Detect which cell encompasses the target text, then output its (x, y) center coordinate. 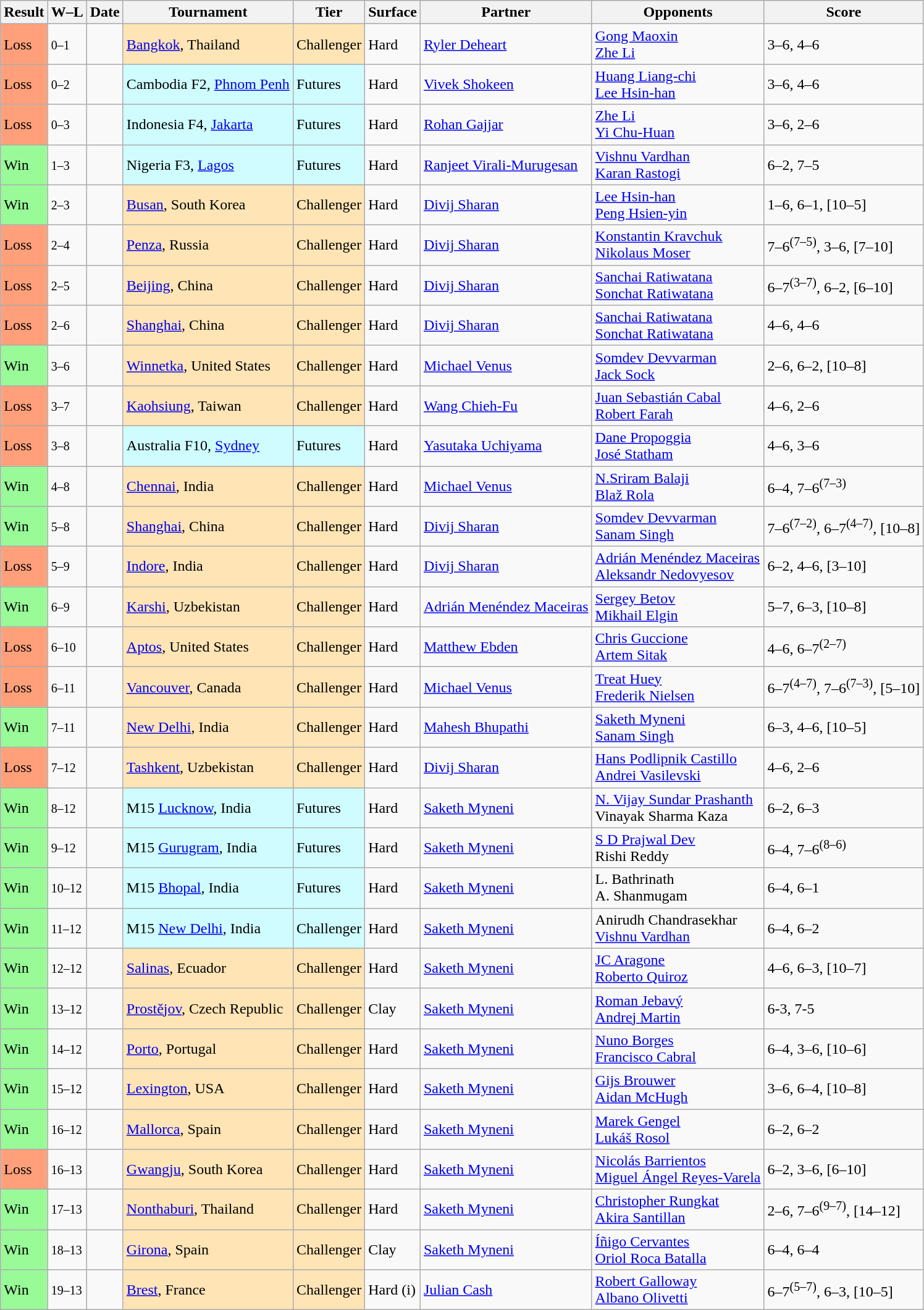
Girona, Spain (208, 1250)
JC Aragone Roberto Quiroz (678, 968)
6–2, 6–3 (844, 808)
4–6, 4–6 (844, 325)
Hard (i) (393, 1290)
6-3, 7-5 (844, 1008)
2–3 (67, 205)
6–9 (67, 607)
Partner (506, 12)
Huang Liang-chi Lee Hsin-han (678, 84)
Roman Jebavý Andrej Martin (678, 1008)
Winnetka, United States (208, 366)
Marek Gengel Lukáš Rosol (678, 1129)
Nigeria F3, Lagos (208, 164)
Surface (393, 12)
4–6, 6–3, [10–7] (844, 968)
Rohan Gajjar (506, 125)
6–2, 6–2 (844, 1129)
Chris Guccione Artem Sitak (678, 647)
Anirudh Chandrasekhar Vishnu Vardhan (678, 928)
Íñigo Cervantes Oriol Roca Batalla (678, 1250)
Tournament (208, 12)
7–11 (67, 728)
4–6, 6–7(2–7) (844, 647)
6–4, 3–6, [10–6] (844, 1049)
Somdev Devvarman Jack Sock (678, 366)
6–3, 4–6, [10–5] (844, 728)
Saketh Myneni Sanam Singh (678, 728)
Dane Propoggia José Statham (678, 446)
Date (105, 12)
3–6 (67, 366)
9–12 (67, 847)
M15 Gurugram, India (208, 847)
Christopher Rungkat Akira Santillan (678, 1209)
6–7(5–7), 6–3, [10–5] (844, 1290)
M15 Bhopal, India (208, 888)
Vivek Shokeen (506, 84)
8–12 (67, 808)
Julian Cash (506, 1290)
Indonesia F4, Jakarta (208, 125)
3–7 (67, 405)
Lee Hsin-han Peng Hsien-yin (678, 205)
12–12 (67, 968)
M15 New Delhi, India (208, 928)
Nicolás Barrientos Miguel Ángel Reyes-Varela (678, 1170)
16–13 (67, 1170)
6–4, 6–2 (844, 928)
6–7(4–7), 7–6(7–3), [5–10] (844, 687)
13–12 (67, 1008)
N. Vijay Sundar Prashanth Vinayak Sharma Kaza (678, 808)
Vancouver, Canada (208, 687)
6–2, 3–6, [6–10] (844, 1170)
Bangkok, Thailand (208, 44)
14–12 (67, 1049)
Treat Huey Frederik Nielsen (678, 687)
Ranjeet Virali-Murugesan (506, 164)
Salinas, Ecuador (208, 968)
Brest, France (208, 1290)
N.Sriram Balaji Blaž Rola (678, 485)
7–12 (67, 767)
Australia F10, Sydney (208, 446)
Sergey Betov Mikhail Elgin (678, 607)
Nonthaburi, Thailand (208, 1209)
Beijing, China (208, 285)
Gijs Brouwer Aidan McHugh (678, 1088)
5–7, 6–3, [10–8] (844, 607)
Prostějov, Czech Republic (208, 1008)
Zhe Li Yi Chu-Huan (678, 125)
3–8 (67, 446)
Somdev Devvarman Sanam Singh (678, 526)
6–2, 7–5 (844, 164)
Juan Sebastián Cabal Robert Farah (678, 405)
Robert Galloway Albano Olivetti (678, 1290)
Result (24, 12)
Hans Podlipnik Castillo Andrei Vasilevski (678, 767)
Gong Maoxin Zhe Li (678, 44)
16–12 (67, 1129)
Nuno Borges Francisco Cabral (678, 1049)
6–11 (67, 687)
7–6(7–5), 3–6, [7–10] (844, 245)
Cambodia F2, Phnom Penh (208, 84)
W–L (67, 12)
Vishnu Vardhan Karan Rastogi (678, 164)
Lexington, USA (208, 1088)
M15 Lucknow, India (208, 808)
Tier (329, 12)
5–9 (67, 567)
1–6, 6–1, [10–5] (844, 205)
2–4 (67, 245)
Porto, Portugal (208, 1049)
7–6(7–2), 6–7(4–7), [10–8] (844, 526)
Mallorca, Spain (208, 1129)
11–12 (67, 928)
19–13 (67, 1290)
18–13 (67, 1250)
Aptos, United States (208, 647)
4–6, 3–6 (844, 446)
6–4, 7–6(7–3) (844, 485)
0–3 (67, 125)
Busan, South Korea (208, 205)
1–3 (67, 164)
Ryler Deheart (506, 44)
Indore, India (208, 567)
Score (844, 12)
2–5 (67, 285)
10–12 (67, 888)
5–8 (67, 526)
2–6, 6–2, [10–8] (844, 366)
Karshi, Uzbekistan (208, 607)
Yasutaka Uchiyama (506, 446)
6–7(3–7), 6–2, [6–10] (844, 285)
Wang Chieh-Fu (506, 405)
6–2, 4–6, [3–10] (844, 567)
Penza, Russia (208, 245)
3–6, 6–4, [10–8] (844, 1088)
6–4, 6–4 (844, 1250)
0–1 (67, 44)
Gwangju, South Korea (208, 1170)
2–6 (67, 325)
Adrián Menéndez Maceiras Aleksandr Nedovyesov (678, 567)
Tashkent, Uzbekistan (208, 767)
15–12 (67, 1088)
6–4, 7–6(8–6) (844, 847)
4–8 (67, 485)
6–10 (67, 647)
Matthew Ebden (506, 647)
Chennai, India (208, 485)
Adrián Menéndez Maceiras (506, 607)
Kaohsiung, Taiwan (208, 405)
New Delhi, India (208, 728)
3–6, 2–6 (844, 125)
Opponents (678, 12)
S D Prajwal Dev Rishi Reddy (678, 847)
0–2 (67, 84)
6–4, 6–1 (844, 888)
2–6, 7–6(9–7), [14–12] (844, 1209)
Mahesh Bhupathi (506, 728)
L. Bathrinath A. Shanmugam (678, 888)
17–13 (67, 1209)
Konstantin Kravchuk Nikolaus Moser (678, 245)
